Return [x, y] of the center of cell containing provided text 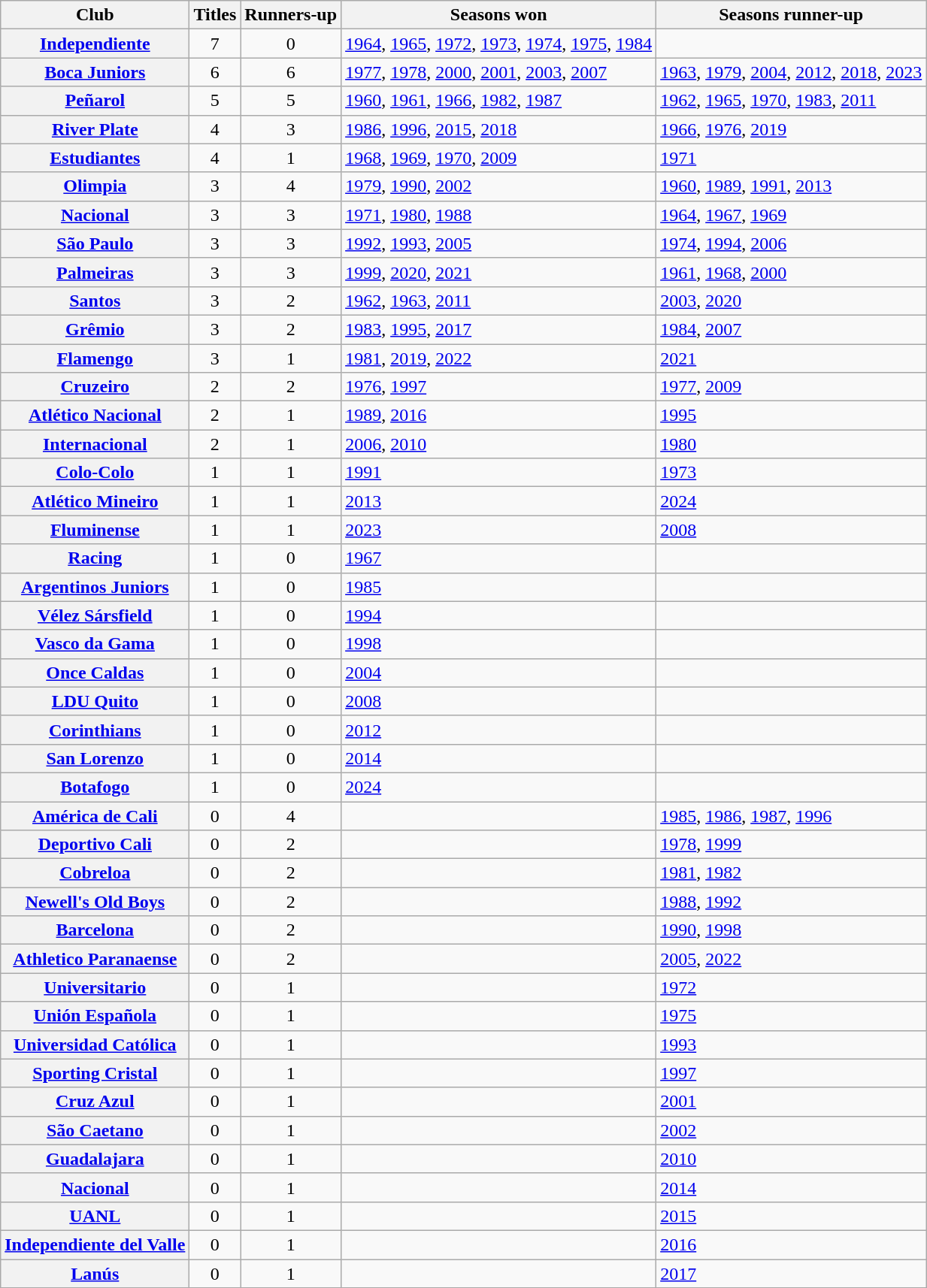
1961, 1968, 2000 [791, 272]
1992, 1993, 2005 [499, 243]
Unión Española [95, 1016]
1964, 1965, 1972, 1973, 1974, 1975, 1984 [499, 44]
1983, 1995, 2017 [499, 329]
Peñarol [95, 101]
Sporting Cristal [95, 1073]
Guadalajara [95, 1159]
LDU Quito [95, 701]
1972 [791, 987]
7 [215, 44]
Fluminense [95, 530]
Independiente del Valle [95, 1244]
Botafogo [95, 787]
São Caetano [95, 1130]
1967 [499, 558]
Lanús [95, 1274]
2005, 2022 [791, 959]
2003, 2020 [791, 301]
2006, 2010 [499, 444]
1971 [791, 158]
1974, 1994, 2006 [791, 243]
Palmeiras [95, 272]
Grêmio [95, 329]
1981, 1982 [791, 873]
1978, 1999 [791, 845]
1971, 1980, 1988 [499, 215]
2017 [791, 1274]
Independiente [95, 44]
1979, 1990, 2002 [499, 186]
Argentinos Juniors [95, 587]
2023 [499, 530]
Once Caldas [95, 673]
Titles [215, 15]
1985, 1986, 1987, 1996 [791, 815]
1962, 1963, 2011 [499, 301]
2012 [499, 730]
1988, 1992 [791, 902]
Newell's Old Boys [95, 902]
Deportivo Cali [95, 845]
Cobreloa [95, 873]
2016 [791, 1244]
1985 [499, 587]
2002 [791, 1130]
Athletico Paranaense [95, 959]
1981, 2019, 2022 [499, 358]
2021 [791, 358]
1973 [791, 473]
Barcelona [95, 930]
1989, 2016 [499, 416]
1960, 1989, 1991, 2013 [791, 186]
1975 [791, 1016]
Boca Juniors [95, 72]
Santos [95, 301]
1986, 1996, 2015, 2018 [499, 129]
1977, 2009 [791, 387]
2004 [499, 673]
Estudiantes [95, 158]
UANL [95, 1216]
1991 [499, 473]
Internacional [95, 444]
1984, 2007 [791, 329]
Vélez Sársfield [95, 615]
1993 [791, 1045]
1963, 1979, 2004, 2012, 2018, 2023 [791, 72]
Racing [95, 558]
Flamengo [95, 358]
Club [95, 15]
1977, 1978, 2000, 2001, 2003, 2007 [499, 72]
1995 [791, 416]
1980 [791, 444]
Runners-up [291, 15]
2010 [791, 1159]
San Lorenzo [95, 758]
1990, 1998 [791, 930]
Atlético Mineiro [95, 501]
1966, 1976, 2019 [791, 129]
Atlético Nacional [95, 416]
Vasco da Gama [95, 644]
América de Cali [95, 815]
1999, 2020, 2021 [499, 272]
1968, 1969, 1970, 2009 [499, 158]
Corinthians [95, 730]
1994 [499, 615]
1962, 1965, 1970, 1983, 2011 [791, 101]
Cruzeiro [95, 387]
Seasons runner-up [791, 15]
1964, 1967, 1969 [791, 215]
Olimpia [95, 186]
2015 [791, 1216]
1998 [499, 644]
1976, 1997 [499, 387]
São Paulo [95, 243]
Cruz Azul [95, 1102]
1960, 1961, 1966, 1982, 1987 [499, 101]
River Plate [95, 129]
2013 [499, 501]
Universidad Católica [95, 1045]
2001 [791, 1102]
Seasons won [499, 15]
Universitario [95, 987]
Colo-Colo [95, 473]
1997 [791, 1073]
